Return (X, Y) of the center of cell containing provided text 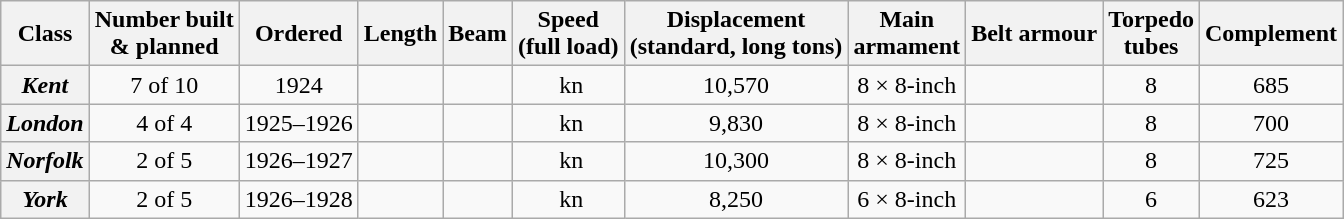
8,250 (736, 199)
7 of 10 (164, 85)
Torpedotubes (1152, 34)
Belt armour (1034, 34)
623 (1272, 199)
685 (1272, 85)
Complement (1272, 34)
Displacement (standard, long tons) (736, 34)
725 (1272, 161)
Ordered (298, 34)
Beam (478, 34)
Kent (45, 85)
Class (45, 34)
6 × 8-inch (907, 199)
9,830 (736, 123)
700 (1272, 123)
Length (400, 34)
1925–1926 (298, 123)
1926–1928 (298, 199)
10,300 (736, 161)
4 of 4 (164, 123)
1924 (298, 85)
6 (1152, 199)
Norfolk (45, 161)
Number built & planned (164, 34)
Speed(full load) (568, 34)
York (45, 199)
1926–1927 (298, 161)
Mainarmament (907, 34)
London (45, 123)
10,570 (736, 85)
